Provide the [X, Y] coordinate of the cell's center where the given text is located.  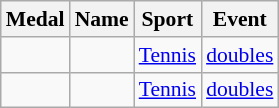
Name [102, 19]
Medal [36, 19]
Sport [168, 19]
Event [240, 19]
